Scan for the cell matching the given text and deliver its (X, Y) coordinate at center. 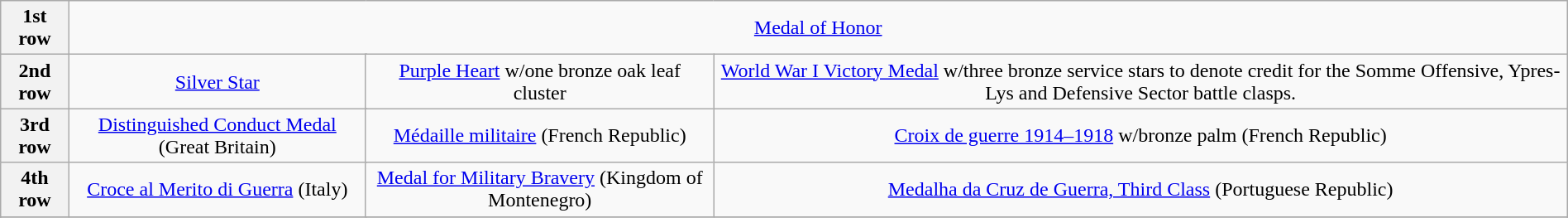
4th row (35, 189)
Distinguished Conduct Medal (Great Britain) (217, 136)
Médaille militaire (French Republic) (539, 136)
3rd row (35, 136)
Croix de guerre 1914–1918 w/bronze palm (French Republic) (1140, 136)
2nd row (35, 81)
Croce al Merito di Guerra (Italy) (217, 189)
Purple Heart w/one bronze oak leaf cluster (539, 81)
World War I Victory Medal w/three bronze service stars to denote credit for the Somme Offensive, Ypres-Lys and Defensive Sector battle clasps. (1140, 81)
Medalha da Cruz de Guerra, Third Class (Portuguese Republic) (1140, 189)
1st row (35, 28)
Silver Star (217, 81)
Medal of Honor (818, 28)
Medal for Military Bravery (Kingdom of Montenegro) (539, 189)
